Return (x, y) of the center of cell containing provided text 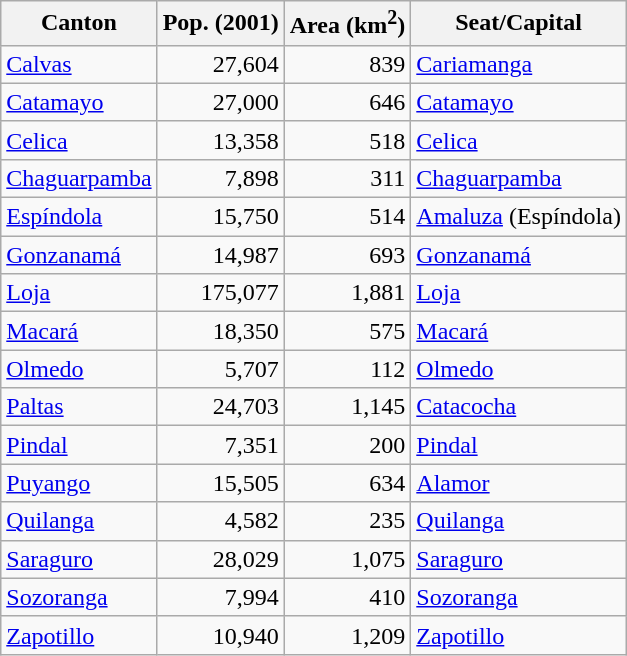
575 (348, 331)
634 (348, 483)
1,881 (348, 293)
Catacocha (519, 407)
5,707 (220, 369)
13,358 (220, 140)
410 (348, 597)
235 (348, 521)
Pop. (2001) (220, 24)
839 (348, 64)
14,987 (220, 255)
514 (348, 217)
1,075 (348, 559)
1,209 (348, 635)
4,582 (220, 521)
27,604 (220, 64)
175,077 (220, 293)
Amaluza (Espíndola) (519, 217)
Cariamanga (519, 64)
28,029 (220, 559)
311 (348, 178)
200 (348, 445)
Alamor (519, 483)
518 (348, 140)
693 (348, 255)
Paltas (79, 407)
Calvas (79, 64)
18,350 (220, 331)
15,505 (220, 483)
Canton (79, 24)
Seat/Capital (519, 24)
Area (km2) (348, 24)
646 (348, 102)
27,000 (220, 102)
15,750 (220, 217)
7,994 (220, 597)
24,703 (220, 407)
Espíndola (79, 217)
10,940 (220, 635)
7,351 (220, 445)
112 (348, 369)
1,145 (348, 407)
Puyango (79, 483)
7,898 (220, 178)
